From the cell containing the given text, extract its center point as [x, y] coordinate. 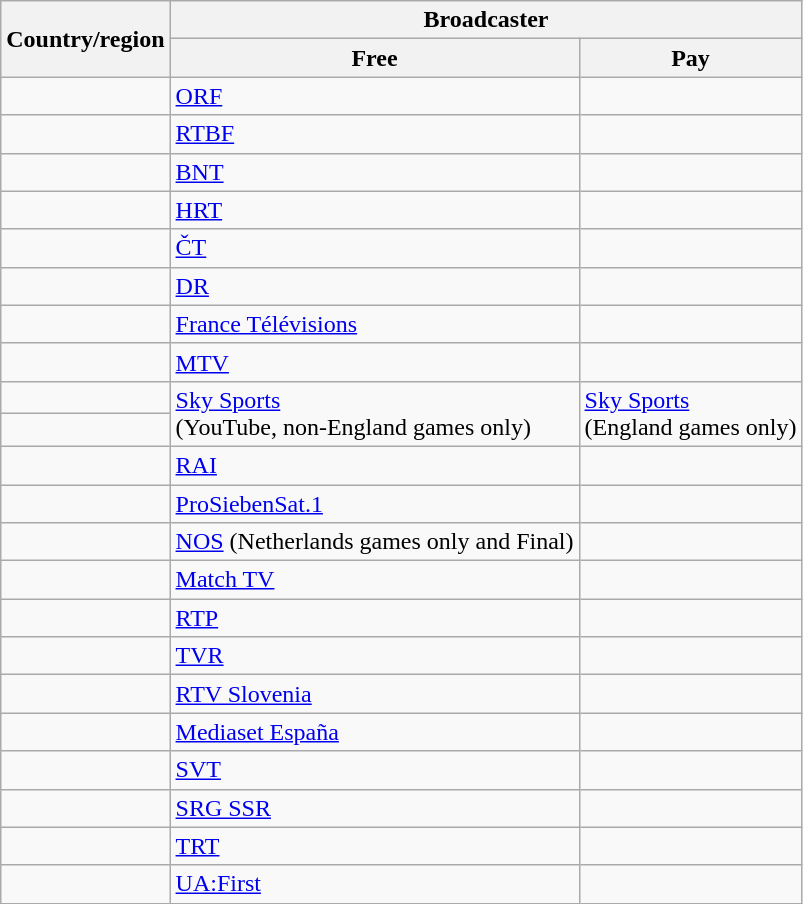
RTBF [374, 134]
Mediaset España [374, 732]
TVR [374, 656]
Country/region [86, 39]
ČT [374, 248]
ProSiebenSat.1 [374, 503]
BNT [374, 172]
RTP [374, 618]
DR [374, 286]
UA:First [374, 884]
HRT [374, 210]
RTV Slovenia [374, 694]
France Télévisions [374, 324]
Match TV [374, 580]
Broadcaster [486, 20]
NOS (Netherlands games only and Final) [374, 542]
RAI [374, 465]
TRT [374, 846]
SRG SSR [374, 808]
Sky Sports (YouTube, non-England games only) [374, 414]
ORF [374, 96]
Pay [690, 58]
Sky Sports(England games only) [690, 414]
MTV [374, 362]
SVT [374, 770]
Free [374, 58]
